Locate the cell with the specified text and output its [x, y] center coordinate. 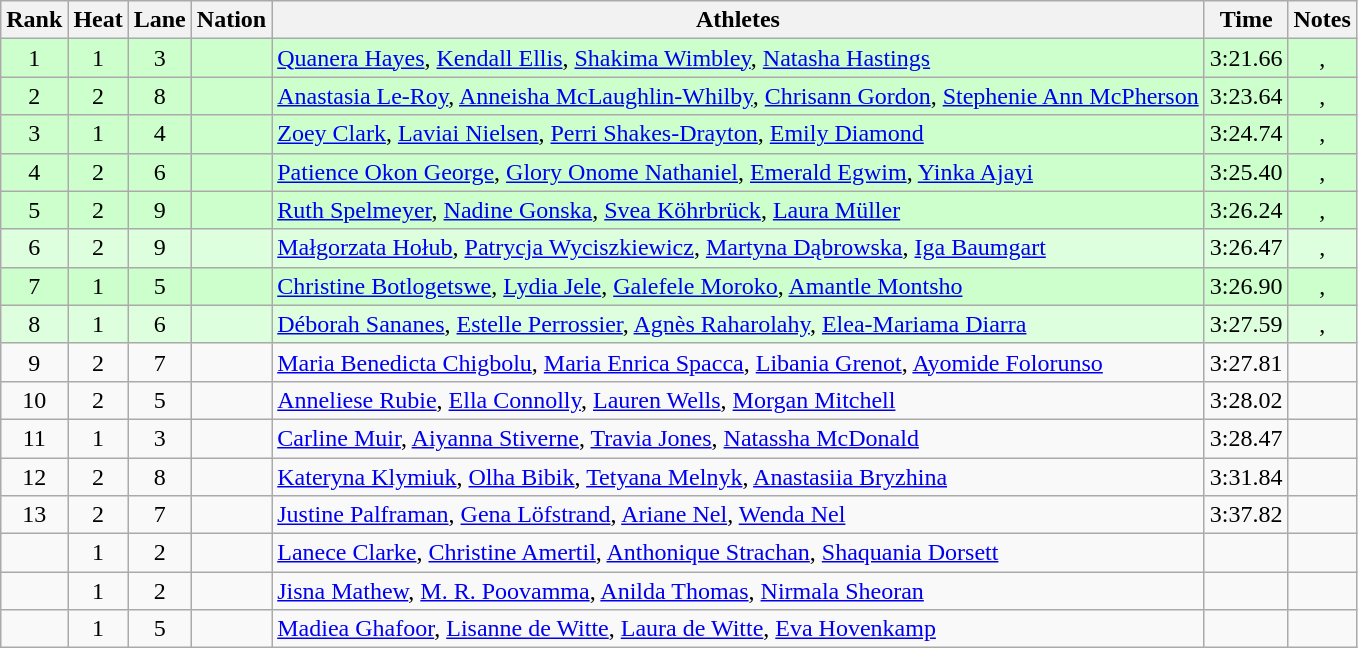
3:24.74 [1246, 134]
Heat [98, 20]
Patience Okon George, Glory Onome Nathaniel, Emerald Egwim, Yinka Ajayi [738, 172]
Christine Botlogetswe, Lydia Jele, Galefele Moroko, Amantle Montsho [738, 286]
3:26.90 [1246, 286]
Zoey Clark, Laviai Nielsen, Perri Shakes-Drayton, Emily Diamond [738, 134]
3:31.84 [1246, 477]
Maria Benedicta Chigbolu, Maria Enrica Spacca, Libania Grenot, Ayomide Folorunso [738, 362]
3:27.81 [1246, 362]
Déborah Sananes, Estelle Perrossier, Agnès Raharolahy, Elea-Mariama Diarra [738, 324]
Time [1246, 20]
11 [34, 438]
Jisna Mathew, M. R. Poovamma, Anilda Thomas, Nirmala Sheoran [738, 591]
Athletes [738, 20]
Madiea Ghafoor, Lisanne de Witte, Laura de Witte, Eva Hovenkamp [738, 629]
Rank [34, 20]
Kateryna Klymiuk, Olha Bibik, Tetyana Melnyk, Anastasiia Bryzhina [738, 477]
Lane [160, 20]
3:37.82 [1246, 515]
Carline Muir, Aiyanna Stiverne, Travia Jones, Natassha McDonald [738, 438]
Notes [1322, 20]
Małgorzata Hołub, Patrycja Wyciszkiewicz, Martyna Dąbrowska, Iga Baumgart [738, 248]
Anastasia Le-Roy, Anneisha McLaughlin-Whilby, Chrisann Gordon, Stephenie Ann McPherson [738, 96]
Quanera Hayes, Kendall Ellis, Shakima Wimbley, Natasha Hastings [738, 58]
Anneliese Rubie, Ella Connolly, Lauren Wells, Morgan Mitchell [738, 400]
13 [34, 515]
3:26.24 [1246, 210]
Justine Palframan, Gena Löfstrand, Ariane Nel, Wenda Nel [738, 515]
Lanece Clarke, Christine Amertil, Anthonique Strachan, Shaquania Dorsett [738, 553]
3:25.40 [1246, 172]
Ruth Spelmeyer, Nadine Gonska, Svea Köhrbrück, Laura Müller [738, 210]
3:28.47 [1246, 438]
10 [34, 400]
3:28.02 [1246, 400]
3:23.64 [1246, 96]
12 [34, 477]
3:26.47 [1246, 248]
3:21.66 [1246, 58]
Nation [231, 20]
3:27.59 [1246, 324]
